From the cell containing the given text, extract its center point as [X, Y] coordinate. 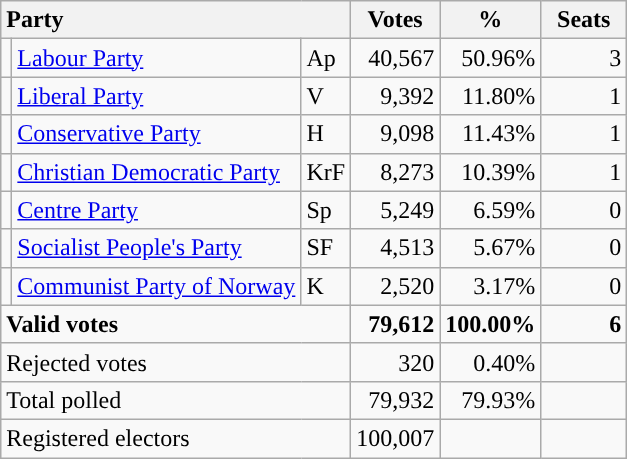
Votes [396, 20]
10.39% [490, 172]
79,612 [396, 324]
9,098 [396, 134]
2,520 [396, 286]
5.67% [490, 248]
100,007 [396, 438]
Seats [584, 20]
100.00% [490, 324]
V [326, 96]
0.40% [490, 362]
Registered electors [176, 438]
Liberal Party [156, 96]
Ap [326, 58]
5,249 [396, 210]
Conservative Party [156, 134]
Sp [326, 210]
Labour Party [156, 58]
KrF [326, 172]
8,273 [396, 172]
6.59% [490, 210]
Valid votes [176, 324]
Communist Party of Norway [156, 286]
9,392 [396, 96]
H [326, 134]
SF [326, 248]
11.80% [490, 96]
79.93% [490, 400]
50.96% [490, 58]
K [326, 286]
3 [584, 58]
320 [396, 362]
% [490, 20]
Total polled [176, 400]
6 [584, 324]
Party [176, 20]
Christian Democratic Party [156, 172]
4,513 [396, 248]
Rejected votes [176, 362]
Socialist People's Party [156, 248]
40,567 [396, 58]
3.17% [490, 286]
11.43% [490, 134]
79,932 [396, 400]
Centre Party [156, 210]
